Return the (X, Y) coordinate for the center point of the cell that contains the specified text.  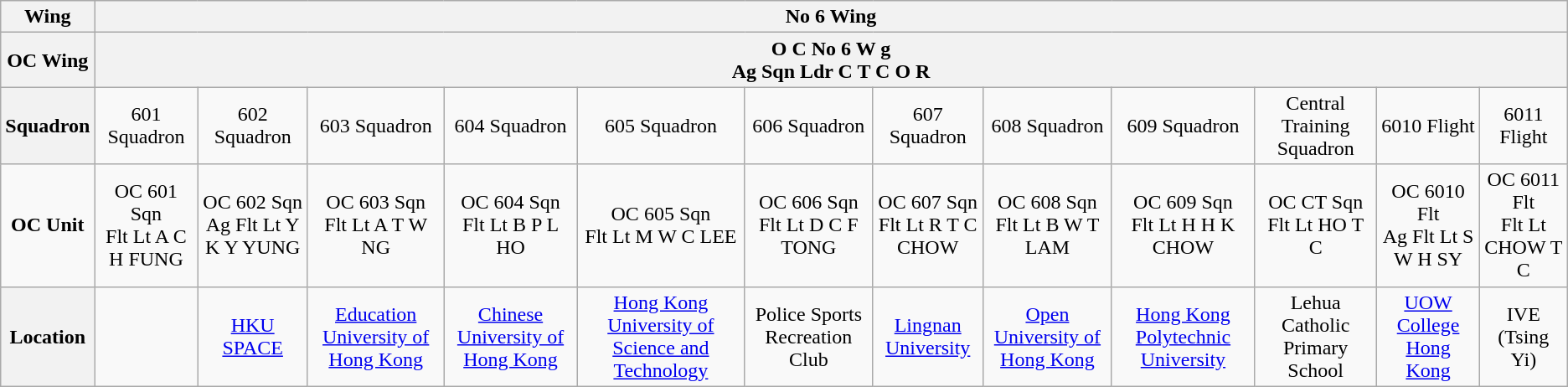
Location (48, 337)
602 Squadron (253, 126)
OC 6011 FltFlt Lt CHOW T C (1523, 225)
OC 6010 FltAg Flt Lt S W H SY (1429, 225)
603 Squadron (375, 126)
Wing (48, 17)
Police Sports Recreation Club (809, 337)
604 Squadron (511, 126)
HKU SPACE (253, 337)
Hong Kong University of Science and Technology (661, 337)
6011 Flight (1523, 126)
606 Squadron (809, 126)
OC 604 SqnFlt Lt B P L HO (511, 225)
609 Squadron (1183, 126)
605 Squadron (661, 126)
OC 606 SqnFlt Lt D C F TONG (809, 225)
UOW College Hong Kong (1429, 337)
608 Squadron (1048, 126)
OC 607 SqnFlt Lt R T C CHOW (928, 225)
Chinese University of Hong Kong (511, 337)
OC 603 SqnFlt Lt A T W NG (375, 225)
OC Unit (48, 225)
601 Squadron (146, 126)
Hong Kong Polytechnic University (1183, 337)
OC 601 SqnFlt Lt A C H FUNG (146, 225)
OC 605 SqnFlt Lt M W C LEE (661, 225)
Squadron (48, 126)
No 6 Wing (831, 17)
OC Wing (48, 60)
OC 609 SqnFlt Lt H H K CHOW (1183, 225)
OC CT SqnFlt Lt HO T C (1316, 225)
6010 Flight (1429, 126)
IVE (Tsing Yi) (1523, 337)
O C No 6 W gAg Sqn Ldr C T C O R (831, 60)
Lingnan University (928, 337)
607 Squadron (928, 126)
Education University of Hong Kong (375, 337)
OC 608 SqnFlt Lt B W T LAM (1048, 225)
Lehua Catholic Primary School (1316, 337)
OC 602 SqnAg Flt Lt Y K Y YUNG (253, 225)
Central Training Squadron (1316, 126)
Open University of Hong Kong (1048, 337)
